From the cell containing the given text, extract its center point as [X, Y] coordinate. 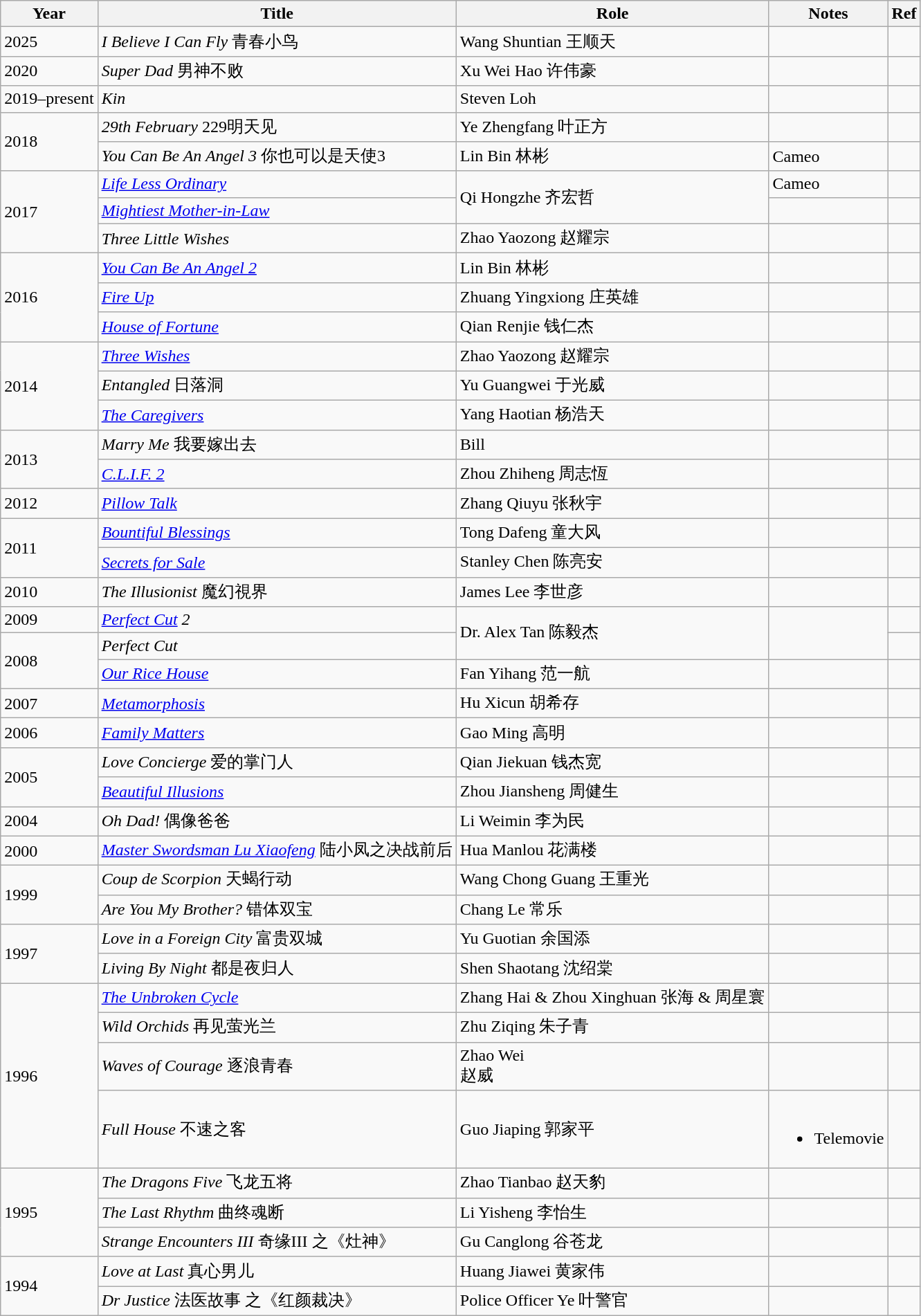
Yu Guangwei 于光威 [612, 386]
Police Officer Ye 叶警官 [612, 1301]
Marry Me 我要嫁出去 [277, 444]
Role [612, 14]
2011 [49, 548]
Zhang Qiuyu 张秋宇 [612, 504]
2019–present [49, 99]
Tong Dafeng 童大风 [612, 533]
Fan Yihang 范一航 [612, 674]
Zhou Zhiheng 周志恆 [612, 475]
You Can Be An Angel 2 [277, 268]
Super Dad 男神不败 [277, 71]
Xu Wei Hao 许伟豪 [612, 71]
Full House 不速之客 [277, 1129]
C.L.I.F. 2 [277, 475]
Title [277, 14]
The Illusionist 魔幻視界 [277, 592]
Secrets for Sale [277, 562]
Love in a Foreign City 富贵双城 [277, 940]
Zhang Hai & Zhou Xinghuan 张海 & 周星寰 [612, 998]
Oh Dad! 偶像爸爸 [277, 822]
Bill [612, 444]
Are You My Brother? 错体双宝 [277, 909]
Mightiest Mother-in-Law [277, 210]
Year [49, 14]
2012 [49, 504]
2014 [49, 386]
Master Swordsman Lu Xiaofeng 陆小凤之决战前后 [277, 851]
Coup de Scorpion 天蝎行动 [277, 880]
Love Concierge 爱的掌门人 [277, 762]
2025 [49, 42]
Perfect Cut 2 [277, 620]
Zhao Wei 赵威 [612, 1066]
The Last Rhythm 曲终魂断 [277, 1212]
Waves of Courage 逐浪青春 [277, 1066]
Ref [904, 14]
Li Yisheng 李怡生 [612, 1212]
Wild Orchids 再见萤光兰 [277, 1027]
Yu Guotian 余国添 [612, 940]
2020 [49, 71]
Telemovie [828, 1129]
Dr Justice 法医故事 之《红颜裁决》 [277, 1301]
Qian Jiekuan 钱杰宽 [612, 762]
Zhao Tianbao 赵天豹 [612, 1183]
2018 [49, 141]
29th February 229明天见 [277, 127]
Dr. Alex Tan 陈毅杰 [612, 633]
Zhou Jiansheng 周健生 [612, 792]
2009 [49, 620]
2010 [49, 592]
2017 [49, 212]
Entangled 日落洞 [277, 386]
Ye Zhengfang 叶正方 [612, 127]
Shen Shaotang 沈绍棠 [612, 969]
2008 [49, 661]
Hu Xicun 胡希存 [612, 703]
1999 [49, 895]
Kin [277, 99]
The Caregivers [277, 415]
1996 [49, 1076]
Yang Haotian 杨浩天 [612, 415]
Zhuang Yingxiong 庄英雄 [612, 298]
Zhu Ziqing 朱子青 [612, 1027]
Hua Manlou 花满楼 [612, 851]
2005 [49, 776]
2000 [49, 851]
I Believe I Can Fly 青春小鸟 [277, 42]
2013 [49, 459]
Three Wishes [277, 357]
1997 [49, 953]
2016 [49, 298]
Gao Ming 高明 [612, 733]
Three Little Wishes [277, 238]
House of Fortune [277, 327]
Beautiful Illusions [277, 792]
Qian Renjie 钱仁杰 [612, 327]
Living By Night 都是夜归人 [277, 969]
Family Matters [277, 733]
2004 [49, 822]
Notes [828, 14]
Strange Encounters III 奇缘III 之《灶神》 [277, 1243]
Huang Jiawei 黄家伟 [612, 1272]
The Dragons Five 飞龙五将 [277, 1183]
1995 [49, 1213]
Wang Shuntian 王顺天 [612, 42]
Life Less Ordinary [277, 184]
Metamorphosis [277, 703]
The Unbroken Cycle [277, 998]
Steven Loh [612, 99]
Guo Jiaping 郭家平 [612, 1129]
Chang Le 常乐 [612, 909]
Pillow Talk [277, 504]
Li Weimin 李为民 [612, 822]
Our Rice House [277, 674]
Wang Chong Guang 王重光 [612, 880]
Stanley Chen 陈亮安 [612, 562]
Qi Hongzhe 齐宏哲 [612, 197]
James Lee 李世彦 [612, 592]
Love at Last 真心男儿 [277, 1272]
Perfect Cut [277, 646]
2007 [49, 703]
Bountiful Blessings [277, 533]
Fire Up [277, 298]
2006 [49, 733]
You Can Be An Angel 3 你也可以是天使3 [277, 156]
Gu Canglong 谷苍龙 [612, 1243]
1994 [49, 1286]
